Return the (X, Y) coordinate for the center point of the cell that contains the specified text.  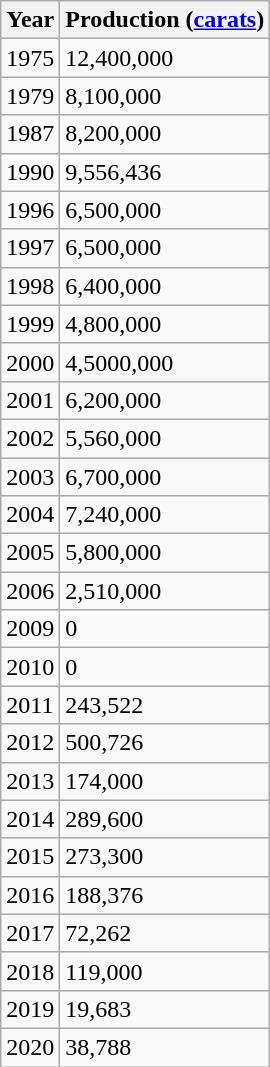
2015 (30, 857)
2009 (30, 629)
5,800,000 (165, 553)
1996 (30, 210)
6,700,000 (165, 477)
2010 (30, 667)
72,262 (165, 933)
2017 (30, 933)
5,560,000 (165, 438)
6,200,000 (165, 400)
8,200,000 (165, 134)
2012 (30, 743)
174,000 (165, 781)
2018 (30, 971)
12,400,000 (165, 58)
2016 (30, 895)
8,100,000 (165, 96)
7,240,000 (165, 515)
6,400,000 (165, 286)
2020 (30, 1047)
500,726 (165, 743)
2,510,000 (165, 591)
188,376 (165, 895)
1998 (30, 286)
2006 (30, 591)
2002 (30, 438)
273,300 (165, 857)
119,000 (165, 971)
2000 (30, 362)
2003 (30, 477)
2013 (30, 781)
1975 (30, 58)
9,556,436 (165, 172)
4,5000,000 (165, 362)
2004 (30, 515)
2019 (30, 1009)
4,800,000 (165, 324)
1990 (30, 172)
2011 (30, 705)
19,683 (165, 1009)
1999 (30, 324)
1979 (30, 96)
1987 (30, 134)
2014 (30, 819)
1997 (30, 248)
38,788 (165, 1047)
243,522 (165, 705)
Production (carats) (165, 20)
289,600 (165, 819)
2005 (30, 553)
Year (30, 20)
2001 (30, 400)
